Output the [X, Y] coordinate of the center of the cell containing the given text.  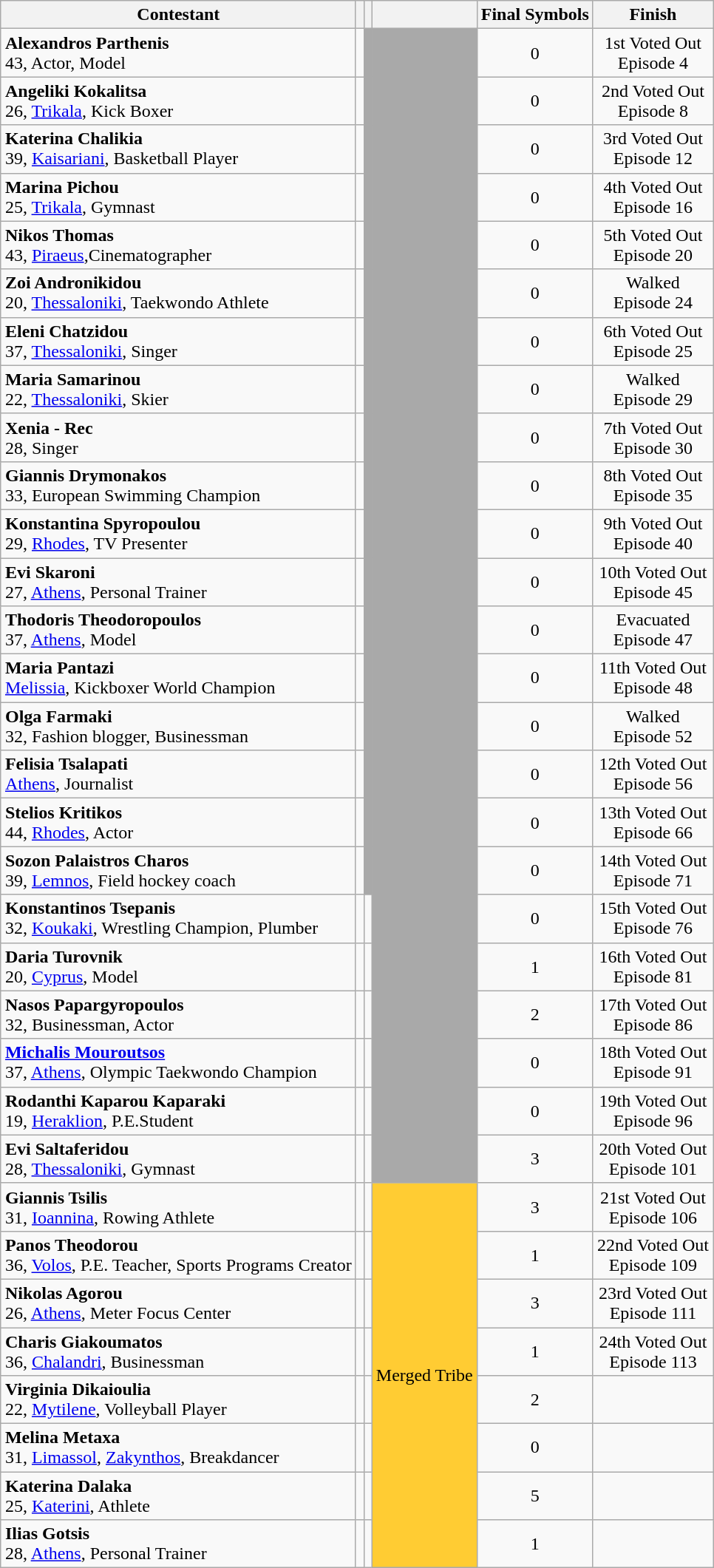
Giannis Tsilis 31, Ioannina, Rowing Athlete [178, 1206]
15th Voted OutEpisode 76 [653, 918]
7th Voted OutEpisode 30 [653, 438]
Nasos Papargyropoulos 32, Βusinessman, Actor [178, 1014]
Marina Pichou 25, Trikala, Gymnast [178, 197]
18th Voted OutEpisode 91 [653, 1063]
24th Voted OutEpisode 113 [653, 1351]
13th Voted OutEpisode 66 [653, 822]
17th Voted OutEpisode 86 [653, 1014]
Evacuated Episode 47 [653, 630]
Felisia Tsalapati Athens, Journalist [178, 775]
11th Voted OutEpisode 48 [653, 679]
5 [535, 1496]
21st Voted OutEpisode 106 [653, 1206]
Evi Saltaferidou 28, Thessaloniki, Gymnast [178, 1159]
Sozon Palaistros Charos39, Lemnos, Field hockey coach [178, 871]
Konstantinos Tsepanis 32, Koukaki, Wrestling Champion, Plumber [178, 918]
1st Voted OutEpisode 4 [653, 53]
Virginia Dikaioulia 22, Mytilene, Volleyball Player [178, 1400]
Nikolas Agorou 26, Athens, Μeter Focus Center [178, 1303]
WalkedEpisode 24 [653, 293]
WalkedEpisode 29 [653, 389]
5th Voted OutEpisode 20 [653, 245]
Final Symbols [535, 15]
Merged Tribe [424, 1375]
Ilias Gotsis 28, Athens, Personal Trainer [178, 1544]
Eleni Chatzidou 37, Thessaloniki, Singer [178, 342]
23rd Voted OutEpisode 111 [653, 1303]
6th Voted OutEpisode 25 [653, 342]
Daria Turovnik 20, Cyprus, Model [178, 967]
Katerina Chalikia39, Kaisariani, Basketball Player [178, 149]
Zoi Andronikidou 20, Thessaloniki, Taekwondo Athlete [178, 293]
Xenia - Rec 28, Singer [178, 438]
Nikos Thomas 43, Piraeus,Cinematographer [178, 245]
14th Voted OutEpisode 71 [653, 871]
Katerina Dalaka 25, Katerini, Athlete [178, 1496]
Konstantina Spyropoulou29, Rhodes, TV Presenter [178, 534]
Stelios Kritikos 44, Rhodes, Actor [178, 822]
Walked Episode 52 [653, 726]
10th Voted OutEpisode 45 [653, 581]
Olga Farmaki 32, Fashion blogger, Βusinessman [178, 726]
Angeliki Kokalitsa 26, Trikala, Kick Boxer [178, 101]
Giannis Drymonakos 33, European Swimming Champion [178, 485]
Maria Pantazi Melissia, Kickboxer World Champion [178, 679]
12th Voted OutEpisode 56 [653, 775]
8th Voted OutEpisode 35 [653, 485]
Rodanthi Kaparou Kaparaki 19, Heraklion, P.E.Student [178, 1110]
9th Voted OutEpisode 40 [653, 534]
3rd Voted OutEpisode 12 [653, 149]
Melina Metaxa 31, Limassol, Zakynthos, Breakdancer [178, 1447]
Evi Skaroni27, Athens, Personal Trainer [178, 581]
Panos Theodorou 36, Volos, P.E. Teacher, Sports Programs Creator [178, 1255]
Michalis Mouroutsos 37, Athens, Olympic Taekwondo Champion [178, 1063]
16th Voted OutEpisode 81 [653, 967]
Maria Samarinou 22, Thessaloniki, Skier [178, 389]
Charis Giakoumatos 36, Chalandri, Βusinessman [178, 1351]
19th Voted OutEpisode 96 [653, 1110]
22nd Voted OutEpisode 109 [653, 1255]
Contestant [178, 15]
Finish [653, 15]
Alexandros Parthenis 43, Actor, Model [178, 53]
4th Voted OutEpisode 16 [653, 197]
2nd Voted OutEpisode 8 [653, 101]
Thodoris Theodoropoulos 37, Athens, Model [178, 630]
20th Voted OutEpisode 101 [653, 1159]
